Determine the [x, y] coordinate at the center of the cell enclosing the given text.  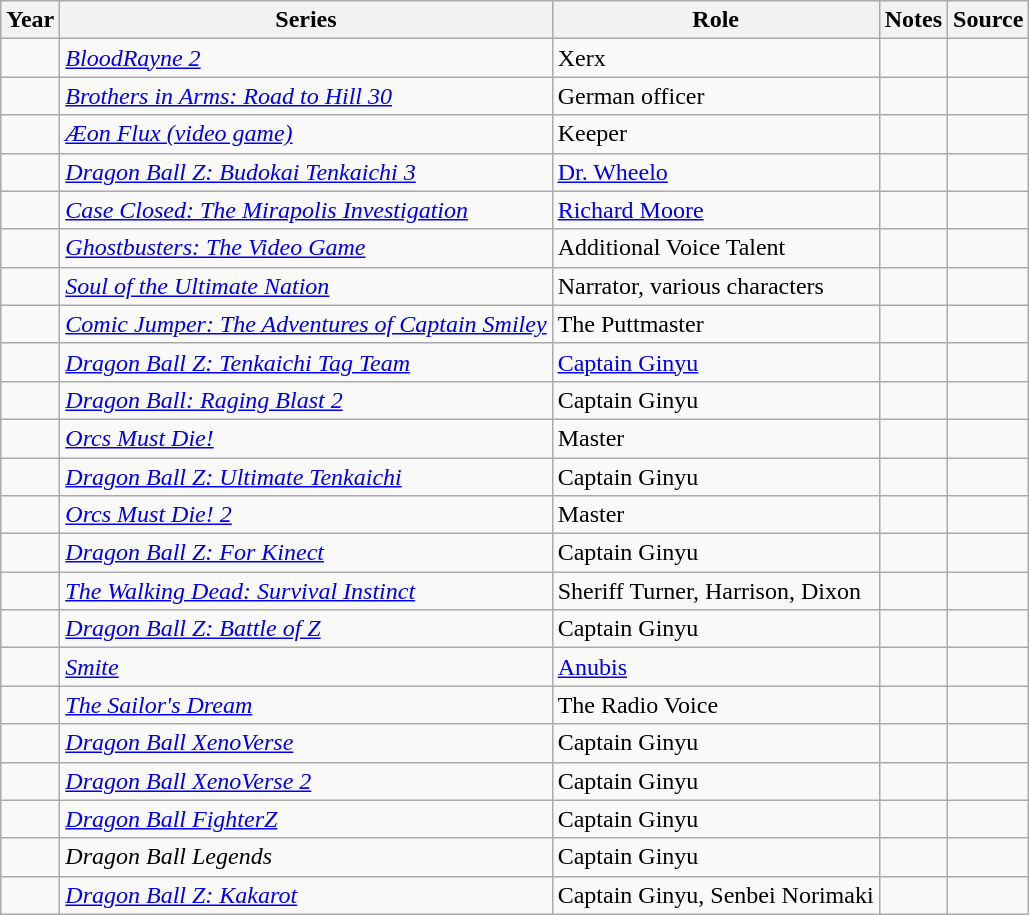
Anubis [716, 667]
Richard Moore [716, 210]
Dragon Ball Z: Ultimate Tenkaichi [306, 477]
Dragon Ball Z: Tenkaichi Tag Team [306, 362]
Case Closed: The Mirapolis Investigation [306, 210]
Series [306, 20]
Comic Jumper: The Adventures of Captain Smiley [306, 324]
Brothers in Arms: Road to Hill 30 [306, 96]
Dragon Ball XenoVerse 2 [306, 781]
Dragon Ball FighterZ [306, 819]
Sheriff Turner, Harrison, Dixon [716, 591]
Dr. Wheelo [716, 172]
Year [30, 20]
Dragon Ball Z: Battle of Z [306, 629]
Xerx [716, 58]
The Sailor's Dream [306, 705]
Æon Flux (video game) [306, 134]
Dragon Ball XenoVerse [306, 743]
Dragon Ball Z: For Kinect [306, 553]
Dragon Ball: Raging Blast 2 [306, 400]
Role [716, 20]
Smite [306, 667]
Captain Ginyu, Senbei Norimaki [716, 895]
Ghostbusters: The Video Game [306, 248]
German officer [716, 96]
BloodRayne 2 [306, 58]
Keeper [716, 134]
Dragon Ball Z: Kakarot [306, 895]
Narrator, various characters [716, 286]
Orcs Must Die! [306, 438]
Notes [913, 20]
The Radio Voice [716, 705]
The Walking Dead: Survival Instinct [306, 591]
Orcs Must Die! 2 [306, 515]
The Puttmaster [716, 324]
Additional Voice Talent [716, 248]
Source [988, 20]
Dragon Ball Z: Budokai Tenkaichi 3 [306, 172]
Soul of the Ultimate Nation [306, 286]
Dragon Ball Legends [306, 857]
